From the cell containing the given text, extract its center point as (x, y) coordinate. 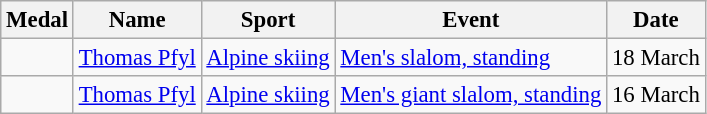
Name (137, 20)
Event (471, 20)
Men's giant slalom, standing (471, 95)
Medal (38, 20)
Date (656, 20)
Sport (268, 20)
16 March (656, 95)
Men's slalom, standing (471, 58)
18 March (656, 58)
